Scan for the cell matching the given text and deliver its [x, y] coordinate at center. 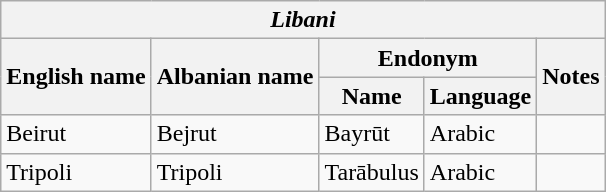
Name [372, 96]
Tarābulus [372, 172]
Notes [571, 77]
Albanian name [235, 77]
Language [480, 96]
English name [76, 77]
Bayrūt [372, 134]
Bejrut [235, 134]
Beirut [76, 134]
Endonym [428, 58]
Libani [303, 20]
